From the cell containing the given text, extract its center point as (X, Y) coordinate. 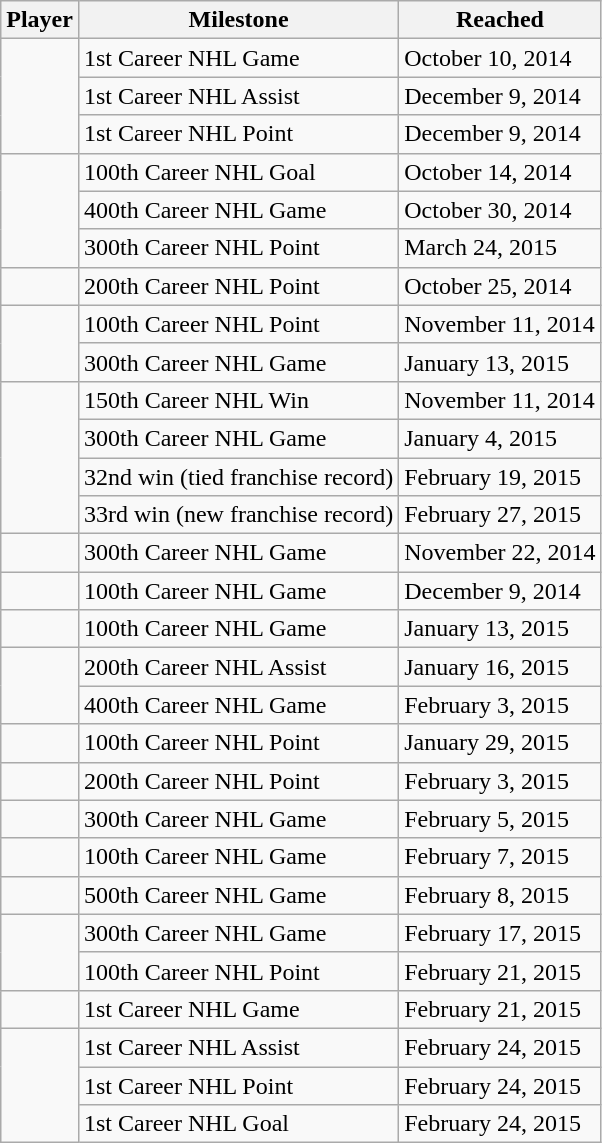
October 14, 2014 (500, 172)
March 24, 2015 (500, 248)
February 27, 2015 (500, 515)
January 4, 2015 (500, 438)
January 16, 2015 (500, 667)
October 30, 2014 (500, 210)
500th Career NHL Game (238, 895)
February 7, 2015 (500, 857)
October 25, 2014 (500, 286)
32nd win (tied franchise record) (238, 477)
200th Career NHL Assist (238, 667)
January 29, 2015 (500, 743)
150th Career NHL Win (238, 400)
October 10, 2014 (500, 58)
Reached (500, 20)
February 17, 2015 (500, 933)
300th Career NHL Point (238, 248)
Milestone (238, 20)
1st Career NHL Goal (238, 1124)
February 19, 2015 (500, 477)
33rd win (new franchise record) (238, 515)
November 22, 2014 (500, 553)
February 5, 2015 (500, 819)
Player (40, 20)
February 8, 2015 (500, 895)
100th Career NHL Goal (238, 172)
